For the text-containing cell, return its midpoint in (X, Y) coordinate format. 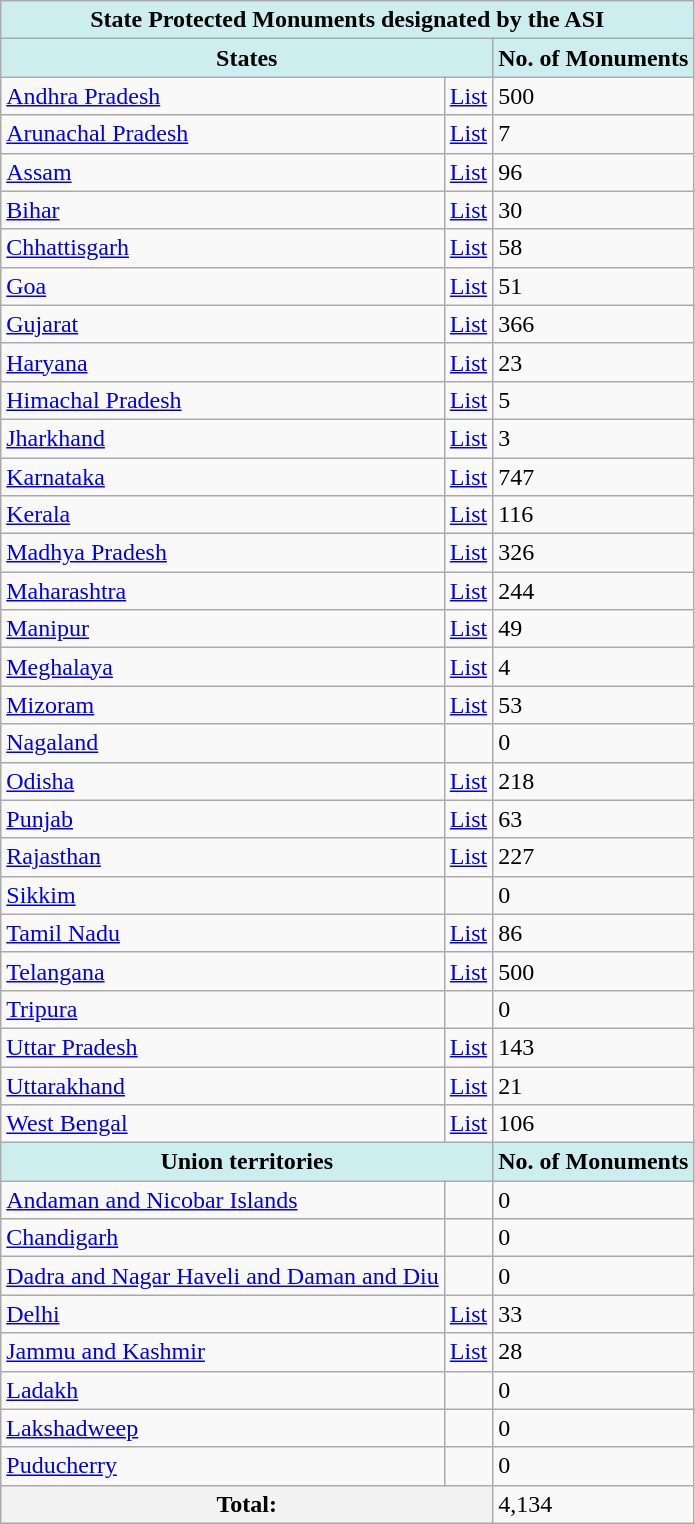
4 (594, 667)
4,134 (594, 1504)
Gujarat (223, 324)
86 (594, 933)
Sikkim (223, 895)
Puducherry (223, 1466)
Madhya Pradesh (223, 553)
23 (594, 362)
Lakshadweep (223, 1428)
28 (594, 1352)
Goa (223, 286)
State Protected Monuments designated by the ASI (348, 20)
Mizoram (223, 705)
Rajasthan (223, 857)
Jharkhand (223, 438)
21 (594, 1085)
Kerala (223, 515)
244 (594, 591)
49 (594, 629)
Tripura (223, 1009)
218 (594, 781)
Andaman and Nicobar Islands (223, 1200)
227 (594, 857)
51 (594, 286)
Himachal Pradesh (223, 400)
5 (594, 400)
Dadra and Nagar Haveli and Daman and Diu (223, 1276)
326 (594, 553)
747 (594, 477)
30 (594, 210)
Meghalaya (223, 667)
366 (594, 324)
Telangana (223, 971)
Assam (223, 172)
Andhra Pradesh (223, 96)
Punjab (223, 819)
Total: (247, 1504)
3 (594, 438)
33 (594, 1314)
143 (594, 1047)
Nagaland (223, 743)
Arunachal Pradesh (223, 134)
Chandigarh (223, 1238)
Uttarakhand (223, 1085)
Jammu and Kashmir (223, 1352)
Haryana (223, 362)
63 (594, 819)
Karnataka (223, 477)
Delhi (223, 1314)
Chhattisgarh (223, 248)
Union territories (247, 1162)
53 (594, 705)
Manipur (223, 629)
7 (594, 134)
116 (594, 515)
Maharashtra (223, 591)
Tamil Nadu (223, 933)
Ladakh (223, 1390)
Odisha (223, 781)
States (247, 58)
96 (594, 172)
Bihar (223, 210)
106 (594, 1124)
West Bengal (223, 1124)
58 (594, 248)
Uttar Pradesh (223, 1047)
